Provide the (x, y) coordinate of the cell's center where the given text is located.  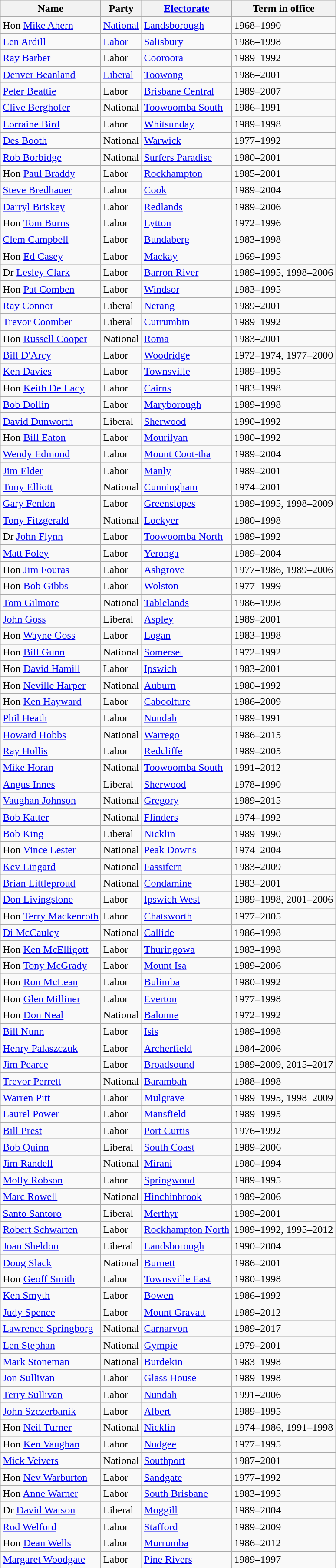
Pine Rivers (187, 1560)
Salisbury (187, 42)
Mount Coot-tha (187, 454)
Trevor Perrett (51, 1081)
1989–1997 (284, 1560)
Springwood (187, 1180)
Hon Terry Mackenroth (51, 916)
Woodridge (187, 355)
Mulgrave (187, 1098)
Dr John Flynn (51, 537)
Hon Jim Fouras (51, 570)
Joan Sheldon (51, 1246)
1986–2015 (284, 735)
Clive Berghofer (51, 108)
Peter Beattie (51, 91)
Lorraine Bird (51, 124)
Hon Ed Casey (51, 256)
Greenslopes (187, 504)
Broadsound (187, 1065)
1991–2006 (284, 1395)
Dr Lesley Clark (51, 273)
Flinders (187, 817)
Southport (187, 1460)
1989–1995, 1998–2006 (284, 273)
1989–1991 (284, 718)
1990–1992 (284, 421)
Hon Bill Eaton (51, 437)
David Dunworth (51, 421)
Mirani (187, 1164)
1985–2001 (284, 173)
Maryborough (187, 404)
Lawrence Springborg (51, 1329)
Bulimba (187, 982)
Hon Bob Gibbs (51, 586)
Bob King (51, 834)
Townsville East (187, 1279)
1974–1992 (284, 817)
Murrumba (187, 1543)
Ray Barber (51, 58)
Currumbin (187, 322)
Cunningham (187, 487)
John Goss (51, 619)
1976–1992 (284, 1131)
Condamine (187, 883)
Hon Tony McGrady (51, 965)
Nerang (187, 306)
Auburn (187, 685)
Hon Tom Burns (51, 223)
1984–2006 (284, 1048)
Doug Slack (51, 1263)
Ray Hollis (51, 751)
Laurel Power (51, 1114)
Vaughan Johnson (51, 801)
Barambah (187, 1081)
Tony Elliott (51, 487)
Darryl Briskey (51, 207)
Ray Connor (51, 306)
John Szczerbanik (51, 1411)
Hon Neville Harper (51, 685)
Kev Lingard (51, 867)
Gympie (187, 1345)
Hon Russell Cooper (51, 339)
1989–1990 (284, 834)
Whitsunday (187, 124)
Isis (187, 1032)
1979–2001 (284, 1345)
Jon Sullivan (51, 1378)
Cook (187, 190)
Everton (187, 998)
Hon Nev Warburton (51, 1477)
Callide (187, 932)
Thuringowa (187, 949)
1989–1998, 2001–2006 (284, 900)
Wolston (187, 586)
Matt Foley (51, 553)
Steve Bredhauer (51, 190)
Cairns (187, 388)
Bob Dollin (51, 404)
Bill D'Arcy (51, 355)
Hon Don Neal (51, 1015)
1972–1974, 1977–2000 (284, 355)
1980–1994 (284, 1164)
Di McCauley (51, 932)
Cooroora (187, 58)
Roma (187, 339)
Warwick (187, 140)
Hon Ken Vaughan (51, 1444)
Bowen (187, 1296)
Bundaberg (187, 240)
Mick Veivers (51, 1460)
1974–2001 (284, 487)
Mark Stoneman (51, 1362)
1987–2001 (284, 1460)
Judy Spence (51, 1312)
1983–2009 (284, 867)
Ipswich West (187, 900)
Tablelands (187, 603)
Ashgrove (187, 570)
Hinchinbrook (187, 1196)
1986–2012 (284, 1543)
1978–1990 (284, 784)
1989–2017 (284, 1329)
1974–1986, 1991–1998 (284, 1428)
Tom Gilmore (51, 603)
1989–2009 (284, 1526)
Molly Robson (51, 1180)
Wendy Edmond (51, 454)
Yeronga (187, 553)
Des Booth (51, 140)
Hon Ken Hayward (51, 701)
1989–2015 (284, 801)
South Coast (187, 1147)
Brian Littleproud (51, 883)
Rob Borbidge (51, 157)
1977–1986, 1989–2006 (284, 570)
1968–1990 (284, 25)
Hon Wayne Goss (51, 636)
Hon Ken McElligott (51, 949)
Gregory (187, 801)
1977–1998 (284, 998)
Hon Keith De Lacy (51, 388)
Warrego (187, 735)
1977–1999 (284, 586)
1974–2004 (284, 850)
Sandgate (187, 1477)
Hon Mike Ahern (51, 25)
Len Stephan (51, 1345)
Party (121, 9)
Bill Prest (51, 1131)
Ken Davies (51, 372)
Bill Nunn (51, 1032)
Toowoomba North (187, 537)
Hon Vince Lester (51, 850)
Chatsworth (187, 916)
Hon Geoff Smith (51, 1279)
Bob Katter (51, 817)
Rockhampton North (187, 1229)
Phil Heath (51, 718)
Lockyer (187, 520)
Tony Fitzgerald (51, 520)
Clem Campbell (51, 240)
Burnett (187, 1263)
Name (51, 9)
Fassifern (187, 867)
Brisbane Central (187, 91)
Stafford (187, 1526)
Hon Anne Warner (51, 1493)
Hon Bill Gunn (51, 652)
Bob Quinn (51, 1147)
Angus Innes (51, 784)
Mansfield (187, 1114)
Redcliffe (187, 751)
Rod Welford (51, 1526)
1991–2012 (284, 768)
1969–1995 (284, 256)
Santo Santoro (51, 1213)
Hon Pat Comben (51, 289)
1977–2005 (284, 916)
Term in office (284, 9)
Hon Neil Turner (51, 1428)
Terry Sullivan (51, 1395)
Hon Ron McLean (51, 982)
Mackay (187, 256)
Moggill (187, 1510)
Robert Schwarten (51, 1229)
Gary Fenlon (51, 504)
Don Livingstone (51, 900)
Dr David Watson (51, 1510)
1989–2005 (284, 751)
Mount Gravatt (187, 1312)
1977–1995 (284, 1444)
Howard Hobbs (51, 735)
Mourilyan (187, 437)
1986–2009 (284, 701)
Hon David Hamill (51, 668)
Ipswich (187, 668)
Carnarvon (187, 1329)
Glass House (187, 1378)
Logan (187, 636)
1990–2004 (284, 1246)
Archerfield (187, 1048)
Balonne (187, 1015)
Burdekin (187, 1362)
Jim Elder (51, 470)
Barron River (187, 273)
Trevor Coomber (51, 322)
Port Curtis (187, 1131)
1986–1992 (284, 1296)
Electorate (187, 9)
Redlands (187, 207)
Toowong (187, 75)
Jim Pearce (51, 1065)
Albert (187, 1411)
1972–1996 (284, 223)
1980–2001 (284, 157)
Rockhampton (187, 173)
Merthyr (187, 1213)
Hon Glen Milliner (51, 998)
1989–2007 (284, 91)
1986–1991 (284, 108)
1989–2009, 2015–2017 (284, 1065)
Windsor (187, 289)
Denver Beanland (51, 75)
Caboolture (187, 701)
Peak Downs (187, 850)
Manly (187, 470)
Surfers Paradise (187, 157)
1989–2012 (284, 1312)
Henry Palaszczuk (51, 1048)
Ken Smyth (51, 1296)
Nudgee (187, 1444)
Townsville (187, 372)
Warren Pitt (51, 1098)
Margaret Woodgate (51, 1560)
Aspley (187, 619)
Hon Paul Braddy (51, 173)
Lytton (187, 223)
1988–1998 (284, 1081)
Somerset (187, 652)
Mount Isa (187, 965)
Jim Randell (51, 1164)
1989–1992, 1995–2012 (284, 1229)
South Brisbane (187, 1493)
Mike Horan (51, 768)
Len Ardill (51, 42)
Marc Rowell (51, 1196)
Hon Dean Wells (51, 1543)
